Pinpoint the cell where the given text exists, returning its (X, Y) midpoint coordinate. 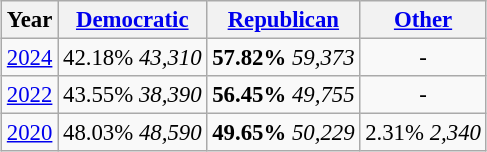
57.82% 59,373 (284, 58)
Republican (284, 20)
2020 (30, 133)
Democratic (132, 20)
56.45% 49,755 (284, 95)
48.03% 48,590 (132, 133)
49.65% 50,229 (284, 133)
43.55% 38,390 (132, 95)
2022 (30, 95)
42.18% 43,310 (132, 58)
Other (423, 20)
2.31% 2,340 (423, 133)
2024 (30, 58)
Year (30, 20)
